Return (X, Y) of the center of cell containing provided text 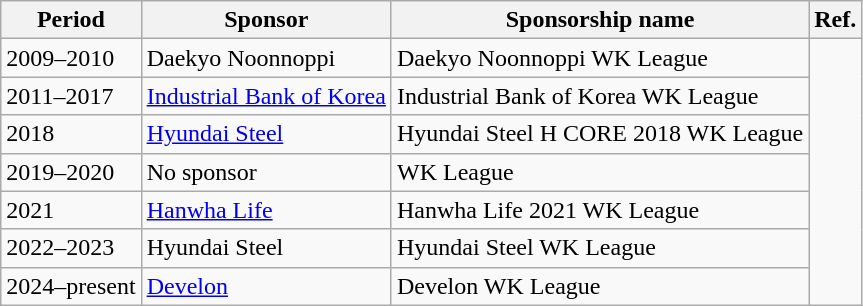
2021 (71, 210)
Hanwha Life (266, 210)
Daekyo Noonnoppi (266, 58)
Sponsorship name (600, 20)
Industrial Bank of Korea (266, 96)
WK League (600, 172)
2009–2010 (71, 58)
Ref. (836, 20)
No sponsor (266, 172)
Hanwha Life 2021 WK League (600, 210)
2011–2017 (71, 96)
Sponsor (266, 20)
2018 (71, 134)
Hyundai Steel WK League (600, 248)
Daekyo Noonnoppi WK League (600, 58)
2019–2020 (71, 172)
Hyundai Steel H CORE 2018 WK League (600, 134)
Develon (266, 286)
Develon WK League (600, 286)
2024–present (71, 286)
2022–2023 (71, 248)
Industrial Bank of Korea WK League (600, 96)
Period (71, 20)
